Detect which cell encompasses the target text, then output its (x, y) center coordinate. 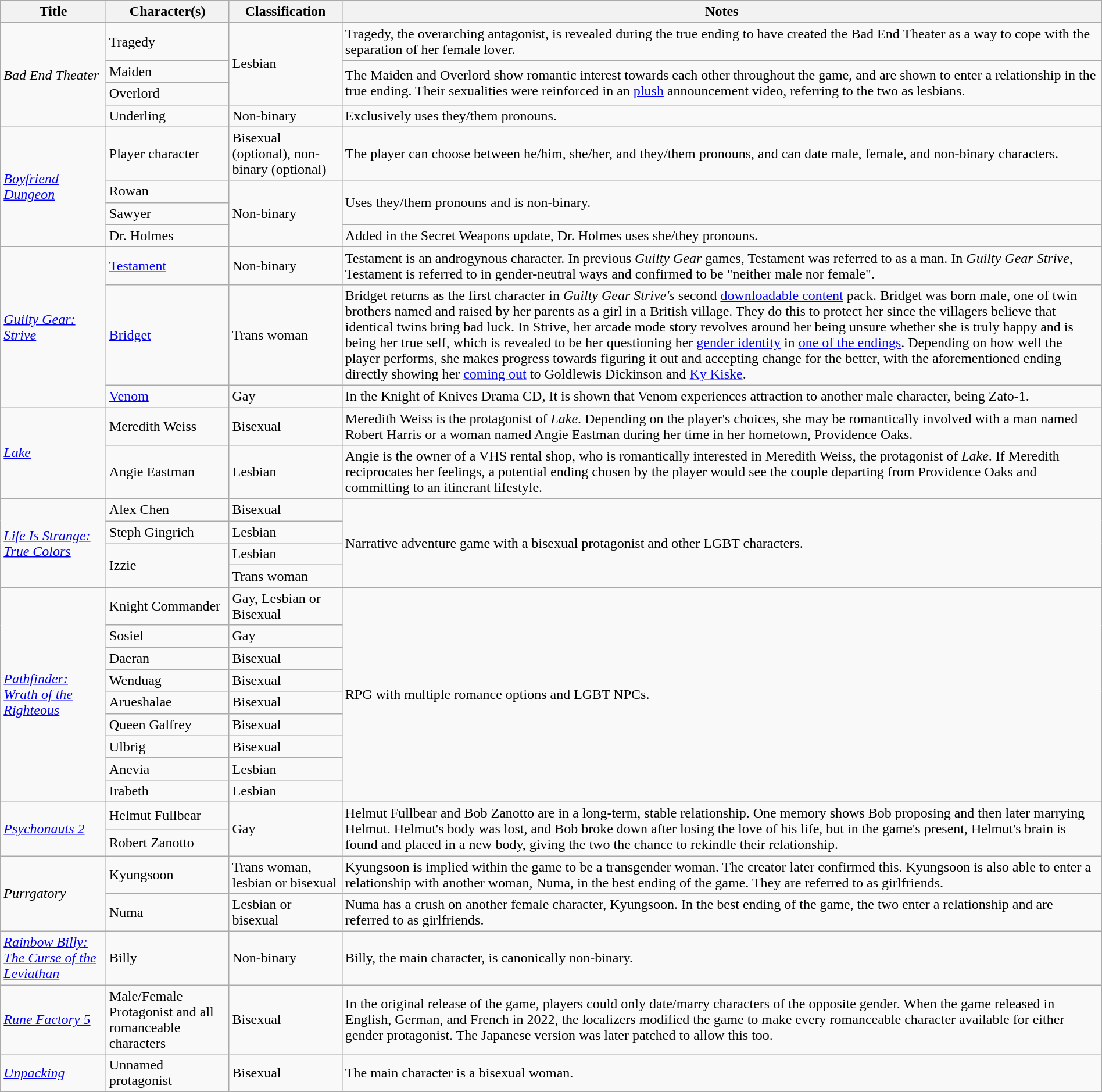
Classification (285, 12)
Sawyer (167, 213)
Lake (53, 452)
Underling (167, 116)
Meredith Weiss (167, 426)
Daeran (167, 658)
Guilty Gear: Strive (53, 327)
Rowan (167, 191)
Dr. Holmes (167, 235)
The main character is a bisexual woman. (722, 1073)
Testament (167, 265)
Trans woman, lesbian or bisexual (285, 875)
Queen Galfrey (167, 725)
Sosiel (167, 636)
Steph Gingrich (167, 532)
Numa (167, 913)
Arueshalae (167, 702)
Notes (722, 12)
Kyungsoon (167, 875)
Life Is Strange: True Colors (53, 543)
Title (53, 12)
Helmut Fullbear (167, 815)
Purrgatory (53, 894)
Bisexual (optional), non-binary (optional) (285, 154)
Izzie (167, 565)
Player character (167, 154)
Ulbrig (167, 747)
Boyfriend Dungeon (53, 187)
Maiden (167, 72)
Lesbian or bisexual (285, 913)
Character(s) (167, 12)
Irabeth (167, 791)
Knight Commander (167, 606)
Psychonauts 2 (53, 829)
Alex Chen (167, 510)
Tragedy (167, 42)
Unpacking (53, 1073)
Rainbow Billy: The Curse of the Leviathan (53, 958)
Added in the Secret Weapons update, Dr. Holmes uses she/they pronouns. (722, 235)
Unnamed protagonist (167, 1073)
Billy (167, 958)
In the Knight of Knives Drama CD, It is shown that Venom experiences attraction to another male character, being Zato-1. (722, 396)
Wenduag (167, 680)
Bridget (167, 335)
Angie Eastman (167, 472)
Male/Female Protagonist and all romanceable characters (167, 1020)
Bad End Theater (53, 74)
Narrative adventure game with a bisexual protagonist and other LGBT characters. (722, 543)
Robert Zanotto (167, 842)
Anevia (167, 769)
Rune Factory 5 (53, 1020)
Uses they/them pronouns and is non-binary. (722, 202)
Overlord (167, 94)
Pathfinder: Wrath of the Righteous (53, 695)
RPG with multiple romance options and LGBT NPCs. (722, 695)
Billy, the main character, is canonically non-binary. (722, 958)
Gay, Lesbian or Bisexual (285, 606)
The player can choose between he/him, she/her, and they/them pronouns, and can date male, female, and non-binary characters. (722, 154)
Venom (167, 396)
Exclusively uses they/them pronouns. (722, 116)
